Extract the [X, Y] coordinate from the center of the cell holding the provided text.  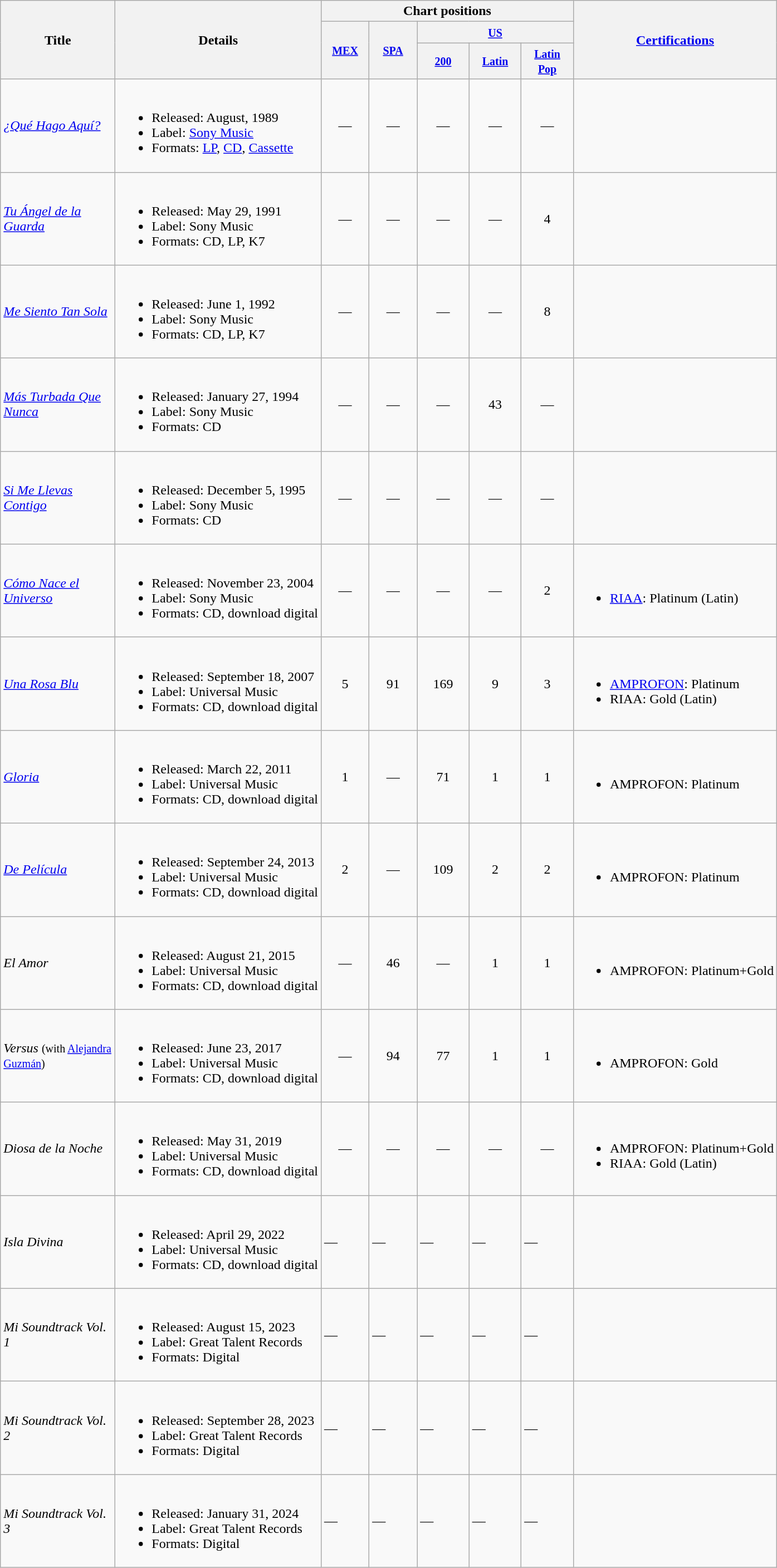
MEX [345, 50]
Versus (with Alejandra Guzmán) [58, 1056]
Released: January 31, 2024Label: Great Talent RecordsFormats: Digital [218, 1521]
Mi Soundtrack Vol. 2 [58, 1428]
9 [495, 684]
Released: August 15, 2023Label: Great Talent RecordsFormats: Digital [218, 1335]
Released: June 1, 1992Label: Sony MusicFormats: CD, LP, K7 [218, 312]
Released: August 21, 2015Label: Universal MusicFormats: CD, download digital [218, 963]
Details [218, 40]
El Amor [58, 963]
Released: January 27, 1994Label: Sony MusicFormats: CD [218, 404]
43 [495, 404]
77 [443, 1056]
46 [393, 963]
AMPROFON: Platinum+GoldRIAA: Gold (Latin) [675, 1149]
Released: April 29, 2022Label: Universal MusicFormats: CD, download digital [218, 1242]
Diosa de la Noche [58, 1149]
Latin [495, 61]
¿Qué Hago Aquí? [58, 126]
De Película [58, 870]
Latin Pop [548, 61]
Released: November 23, 2004Label: Sony MusicFormats: CD, download digital [218, 590]
109 [443, 870]
Certifications [675, 40]
Released: May 31, 2019Label: Universal MusicFormats: CD, download digital [218, 1149]
5 [345, 684]
71 [443, 776]
Released: December 5, 1995Label: Sony MusicFormats: CD [218, 498]
Title [58, 40]
Released: May 29, 1991Label: Sony MusicFormats: CD, LP, K7 [218, 218]
Released: September 28, 2023Label: Great Talent RecordsFormats: Digital [218, 1428]
Chart positions [448, 11]
Released: August, 1989Label: Sony MusicFormats: LP, CD, Cassette [218, 126]
3 [548, 684]
AMPROFON: Platinum+Gold [675, 963]
Cómo Nace el Universo [58, 590]
Más Turbada Que Nunca [58, 404]
Una Rosa Blu [58, 684]
Mi Soundtrack Vol. 3 [58, 1521]
AMPROFON: PlatinumRIAA: Gold (Latin) [675, 684]
US [496, 32]
91 [393, 684]
Gloria [58, 776]
4 [548, 218]
8 [548, 312]
Released: June 23, 2017Label: Universal MusicFormats: CD, download digital [218, 1056]
SPA [393, 50]
Released: September 24, 2013Label: Universal MusicFormats: CD, download digital [218, 870]
94 [393, 1056]
Si Me Llevas Contigo [58, 498]
Tu Ángel de la Guarda [58, 218]
200 [443, 61]
Mi Soundtrack Vol. 1 [58, 1335]
Me Siento Tan Sola [58, 312]
169 [443, 684]
AMPROFON: Gold [675, 1056]
Released: September 18, 2007Label: Universal MusicFormats: CD, download digital [218, 684]
Released: March 22, 2011Label: Universal MusicFormats: CD, download digital [218, 776]
RIAA: Platinum (Latin) [675, 590]
Isla Divina [58, 1242]
